Search for the cell housing the specified text and yield its [x, y] center coordinate. 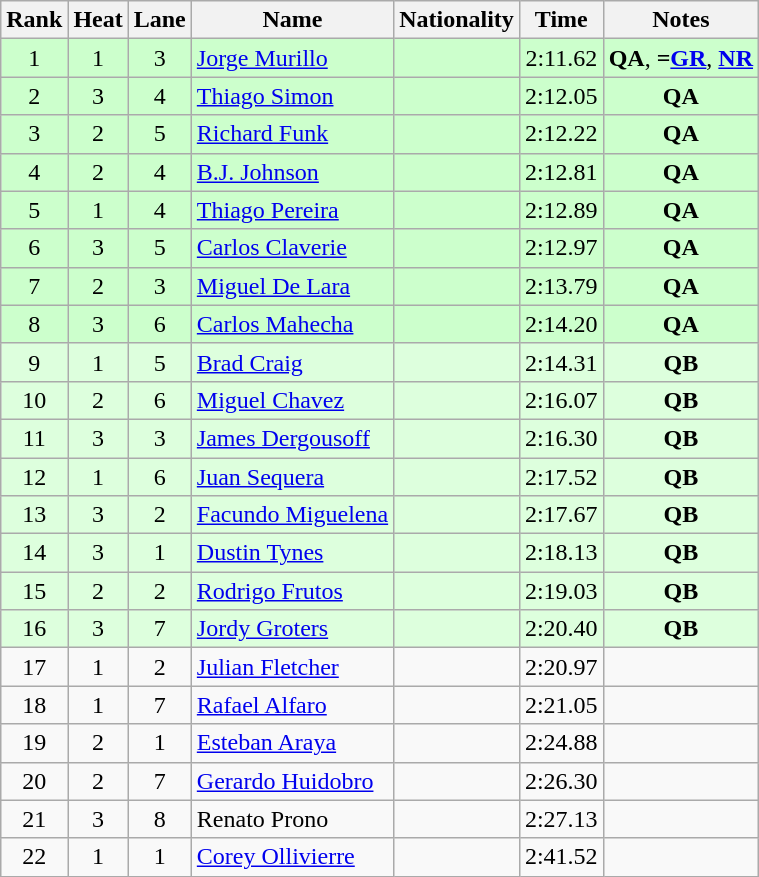
Thiago Simon [292, 96]
2:12.22 [561, 134]
Rodrigo Frutos [292, 591]
2:12.97 [561, 248]
2:19.03 [561, 591]
2:11.62 [561, 58]
2:16.07 [561, 400]
Richard Funk [292, 134]
16 [34, 629]
2:12.89 [561, 210]
13 [34, 515]
2:17.52 [561, 477]
22 [34, 857]
19 [34, 743]
2:21.05 [561, 705]
Thiago Pereira [292, 210]
Rank [34, 20]
2:12.81 [561, 172]
Miguel De Lara [292, 286]
2:41.52 [561, 857]
Juan Sequera [292, 477]
20 [34, 781]
18 [34, 705]
2:24.88 [561, 743]
QA, =GR, NR [680, 58]
15 [34, 591]
11 [34, 438]
Carlos Mahecha [292, 324]
2:12.05 [561, 96]
14 [34, 553]
Jorge Murillo [292, 58]
Carlos Claverie [292, 248]
2:27.13 [561, 819]
Nationality [457, 20]
2:20.40 [561, 629]
Corey Ollivierre [292, 857]
12 [34, 477]
2:14.20 [561, 324]
Renato Prono [292, 819]
Dustin Tynes [292, 553]
9 [34, 362]
Lane [160, 20]
2:17.67 [561, 515]
Esteban Araya [292, 743]
Gerardo Huidobro [292, 781]
James Dergousoff [292, 438]
Notes [680, 20]
2:20.97 [561, 667]
2:26.30 [561, 781]
Brad Craig [292, 362]
B.J. Johnson [292, 172]
Julian Fletcher [292, 667]
10 [34, 400]
2:16.30 [561, 438]
Time [561, 20]
17 [34, 667]
Name [292, 20]
Facundo Miguelena [292, 515]
Rafael Alfaro [292, 705]
2:13.79 [561, 286]
Jordy Groters [292, 629]
21 [34, 819]
Heat [98, 20]
2:18.13 [561, 553]
Miguel Chavez [292, 400]
2:14.31 [561, 362]
